Provide the [X, Y] coordinate of the cell's center where the given text is located.  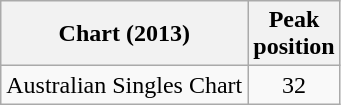
32 [294, 85]
Peakposition [294, 34]
Australian Singles Chart [124, 85]
Chart (2013) [124, 34]
